Search for the cell housing the specified text and yield its [X, Y] center coordinate. 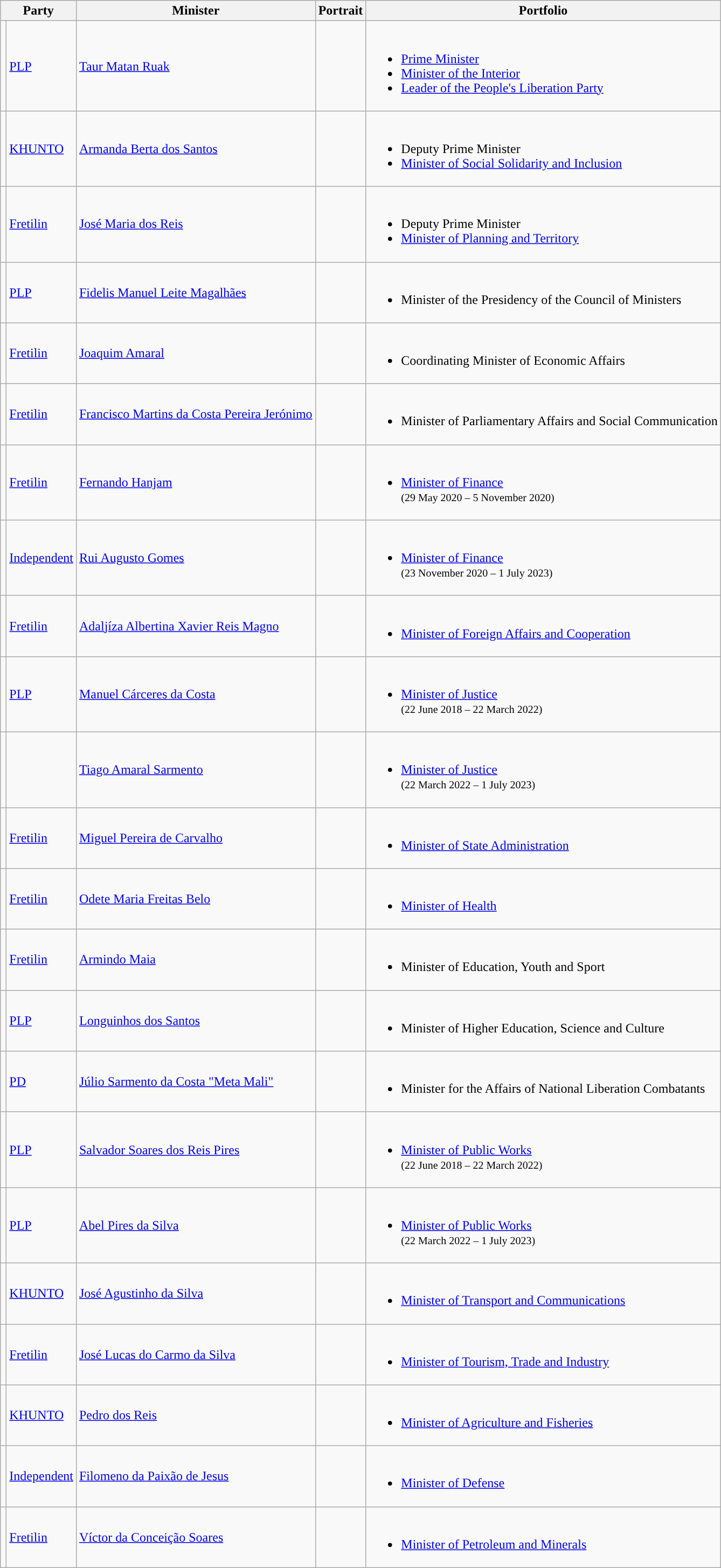
Salvador Soares dos Reis Pires [196, 1150]
Minister [196, 11]
Portfolio [543, 11]
Adaljíza Albertina Xavier Reis Magno [196, 626]
Miguel Pereira de Carvalho [196, 837]
Minister of Transport and Communications [543, 1293]
Júlio Sarmento da Costa "Meta Mali" [196, 1082]
Party [39, 11]
Joaquim Amaral [196, 353]
Minister for the Affairs of National Liberation Combatants [543, 1082]
Manuel Cárceres da Costa [196, 694]
Minister of Public Works(22 March 2022 – 1 July 2023) [543, 1225]
Abel Pires da Silva [196, 1225]
Minister of Education, Youth and Sport [543, 960]
Minister of Defense [543, 1476]
Minister of the Presidency of the Council of Ministers [543, 292]
Deputy Prime MinisterMinister of Planning and Territory [543, 224]
Minister of Justice(22 June 2018 – 22 March 2022) [543, 694]
Armindo Maia [196, 960]
Minister of Parliamentary Affairs and Social Communication [543, 414]
Taur Matan Ruak [196, 66]
Minister of Agriculture and Fisheries [543, 1415]
José Maria dos Reis [196, 224]
Minister of Justice(22 March 2022 – 1 July 2023) [543, 769]
Filomeno da Paixão de Jesus [196, 1476]
Minister of Finance(29 May 2020 – 5 November 2020) [543, 482]
Fernando Hanjam [196, 482]
Minister of State Administration [543, 837]
Minister of Higher Education, Science and Culture [543, 1021]
José Lucas do Carmo da Silva [196, 1355]
Longuinhos dos Santos [196, 1021]
Minister of Public Works(22 June 2018 – 22 March 2022) [543, 1150]
Fidelis Manuel Leite Magalhães [196, 292]
Coordinating Minister of Economic Affairs [543, 353]
Francisco Martins da Costa Pereira Jerónimo [196, 414]
Minister of Petroleum and Minerals [543, 1537]
Minister of Health [543, 899]
Portrait [341, 11]
Tiago Amaral Sarmento [196, 769]
Pedro dos Reis [196, 1415]
Minister of Tourism, Trade and Industry [543, 1355]
Minister of Finance(23 November 2020 – 1 July 2023) [543, 558]
Armanda Berta dos Santos [196, 149]
Víctor da Conceição Soares [196, 1537]
Odete Maria Freitas Belo [196, 899]
Rui Augusto Gomes [196, 558]
Minister of Foreign Affairs and Cooperation [543, 626]
Deputy Prime MinisterMinister of Social Solidarity and Inclusion [543, 149]
José Agustinho da Silva [196, 1293]
PD [41, 1082]
Prime MinisterMinister of the InteriorLeader of the People's Liberation Party [543, 66]
